Provide the (x, y) coordinate of the cell's center where the given text is located.  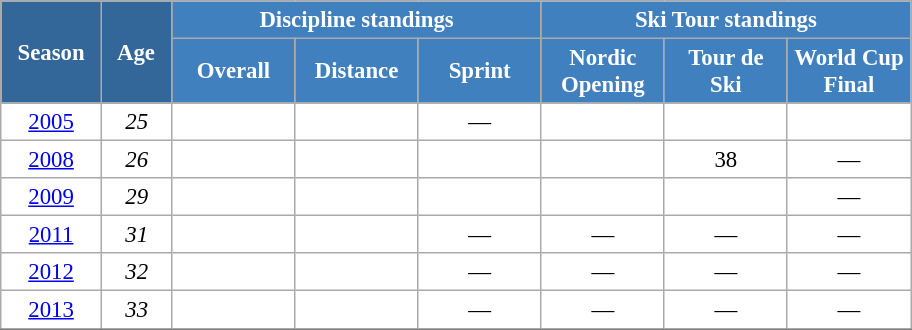
Overall (234, 72)
Ski Tour standings (726, 20)
2012 (52, 273)
25 (136, 122)
Distance (356, 72)
2005 (52, 122)
2013 (52, 310)
Discipline standings (356, 20)
38 (726, 160)
29 (136, 197)
Sprint (480, 72)
31 (136, 235)
NordicOpening (602, 72)
33 (136, 310)
Tour deSki (726, 72)
2009 (52, 197)
2008 (52, 160)
2011 (52, 235)
26 (136, 160)
Age (136, 52)
32 (136, 273)
Season (52, 52)
World CupFinal (848, 72)
